Capture the cell that displays the provided text and extract its (x, y) central coordinate. 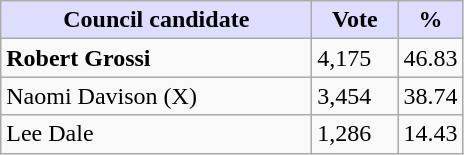
Naomi Davison (X) (156, 96)
3,454 (355, 96)
1,286 (355, 134)
4,175 (355, 58)
14.43 (430, 134)
% (430, 20)
Robert Grossi (156, 58)
46.83 (430, 58)
Lee Dale (156, 134)
38.74 (430, 96)
Vote (355, 20)
Council candidate (156, 20)
